Capture the cell that displays the provided text and extract its [x, y] central coordinate. 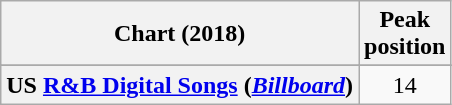
US R&B Digital Songs (Billboard) [180, 85]
Chart (2018) [180, 34]
Peak position [405, 34]
14 [405, 85]
